Locate the cell with the specified text and output its (x, y) center coordinate. 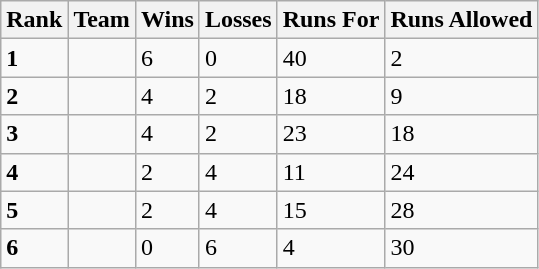
1 (34, 58)
Runs Allowed (462, 20)
24 (462, 172)
11 (331, 172)
30 (462, 248)
5 (34, 210)
9 (462, 96)
3 (34, 134)
Wins (167, 20)
40 (331, 58)
23 (331, 134)
Rank (34, 20)
15 (331, 210)
Losses (238, 20)
28 (462, 210)
Team (102, 20)
Runs For (331, 20)
